Return (X, Y) of the center of cell containing provided text 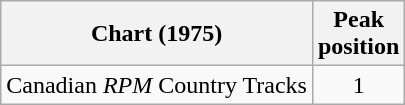
Canadian RPM Country Tracks (157, 85)
Peakposition (358, 34)
1 (358, 85)
Chart (1975) (157, 34)
